Output the (X, Y) coordinate of the center of the cell containing the given text.  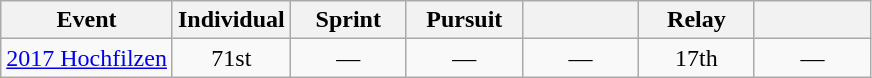
Pursuit (464, 20)
71st (231, 58)
Sprint (348, 20)
Relay (696, 20)
2017 Hochfilzen (87, 58)
Event (87, 20)
Individual (231, 20)
17th (696, 58)
